For the text-containing cell, return its midpoint in (x, y) coordinate format. 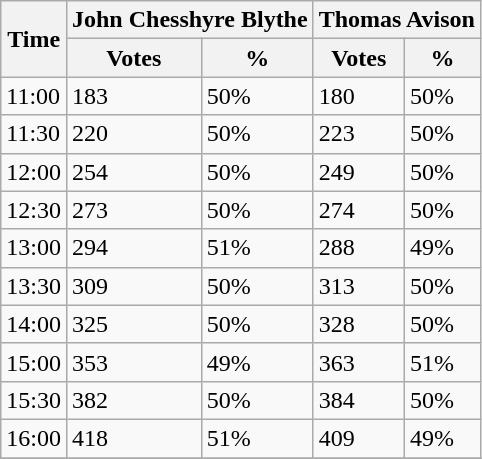
273 (134, 210)
16:00 (34, 438)
294 (134, 248)
12:30 (34, 210)
325 (134, 324)
274 (358, 210)
220 (134, 134)
14:00 (34, 324)
John Chesshyre Blythe (190, 20)
Time (34, 39)
12:00 (34, 172)
409 (358, 438)
13:30 (34, 286)
223 (358, 134)
313 (358, 286)
418 (134, 438)
309 (134, 286)
183 (134, 96)
384 (358, 400)
254 (134, 172)
Thomas Avison (396, 20)
11:30 (34, 134)
13:00 (34, 248)
249 (358, 172)
328 (358, 324)
15:00 (34, 362)
382 (134, 400)
363 (358, 362)
15:30 (34, 400)
180 (358, 96)
288 (358, 248)
11:00 (34, 96)
353 (134, 362)
